Determine the [X, Y] coordinate at the center of the cell enclosing the given text.  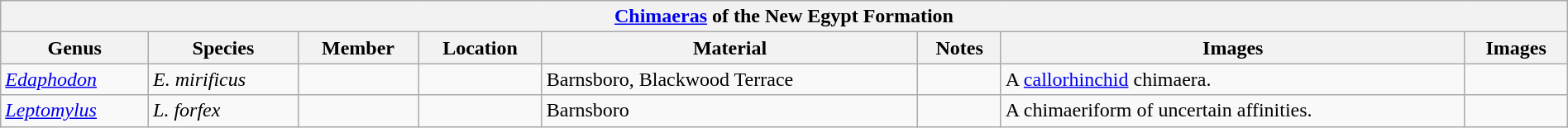
E. mirificus [223, 79]
Material [729, 48]
Notes [959, 48]
A callorhinchid chimaera. [1232, 79]
Edaphodon [74, 79]
Leptomylus [74, 111]
Species [223, 48]
Location [480, 48]
Genus [74, 48]
Chimaeras of the New Egypt Formation [784, 17]
L. forfex [223, 111]
Barnsboro, Blackwood Terrace [729, 79]
Member [357, 48]
Barnsboro [729, 111]
A chimaeriform of uncertain affinities. [1232, 111]
